Determine the [X, Y] coordinate at the center of the cell enclosing the given text.  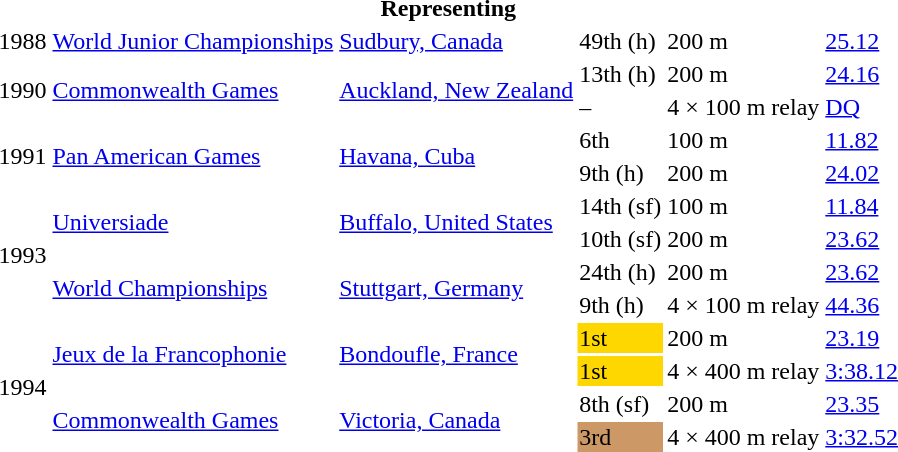
14th (sf) [620, 206]
Pan American Games [193, 156]
8th (sf) [620, 404]
World Championships [193, 288]
Universiade [193, 222]
Buffalo, United States [456, 222]
Auckland, New Zealand [456, 90]
Havana, Cuba [456, 156]
Sudbury, Canada [456, 41]
10th (sf) [620, 239]
49th (h) [620, 41]
Stuttgart, Germany [456, 288]
Victoria, Canada [456, 420]
24th (h) [620, 272]
– [620, 107]
World Junior Championships [193, 41]
6th [620, 140]
Bondoufle, France [456, 354]
3rd [620, 437]
Jeux de la Francophonie [193, 354]
13th (h) [620, 74]
